Capture the cell that displays the provided text and extract its [x, y] central coordinate. 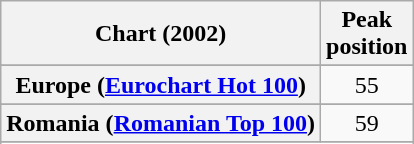
Chart (2002) [161, 34]
Peakposition [367, 34]
59 [367, 123]
Romania (Romanian Top 100) [161, 123]
Europe (Eurochart Hot 100) [161, 85]
55 [367, 85]
